Detect which cell encompasses the target text, then output its [X, Y] center coordinate. 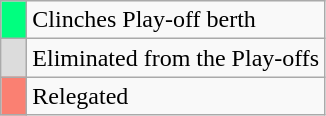
Relegated [176, 96]
Clinches Play-off berth [176, 20]
Eliminated from the Play-offs [176, 58]
